Scan for the cell matching the given text and deliver its [X, Y] coordinate at center. 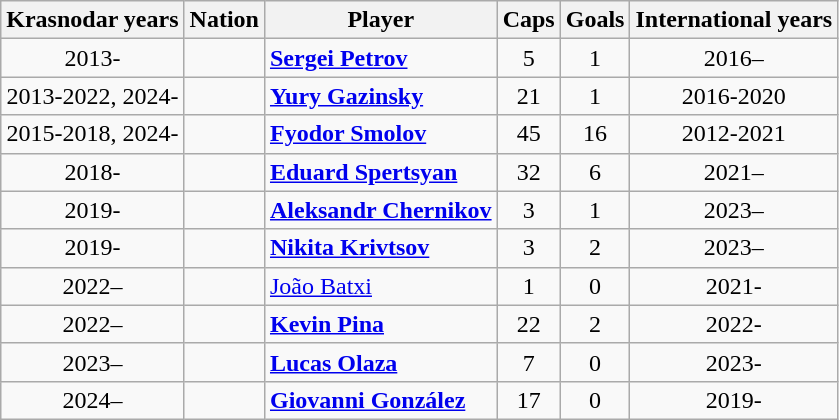
Goals [595, 20]
International years [734, 20]
2016– [734, 58]
Krasnodar years [92, 20]
16 [595, 134]
2021- [734, 286]
Yury Gazinsky [380, 96]
Sergei Petrov [380, 58]
Player [380, 20]
45 [528, 134]
Eduard Spertsyan [380, 172]
2013-2022, 2024- [92, 96]
João Batxi [380, 286]
2013- [92, 58]
2021– [734, 172]
2012-2021 [734, 134]
Nikita Krivtsov [380, 248]
5 [528, 58]
2024– [92, 400]
Caps [528, 20]
2016-2020 [734, 96]
2015-2018, 2024- [92, 134]
Fyodor Smolov [380, 134]
Nation [224, 20]
2023- [734, 362]
Kevin Pina [380, 324]
21 [528, 96]
Lucas Olaza [380, 362]
Giovanni González [380, 400]
22 [528, 324]
7 [528, 362]
Aleksandr Chernikov [380, 210]
6 [595, 172]
32 [528, 172]
17 [528, 400]
2018- [92, 172]
2022- [734, 324]
